Capture the cell that displays the provided text and extract its (X, Y) central coordinate. 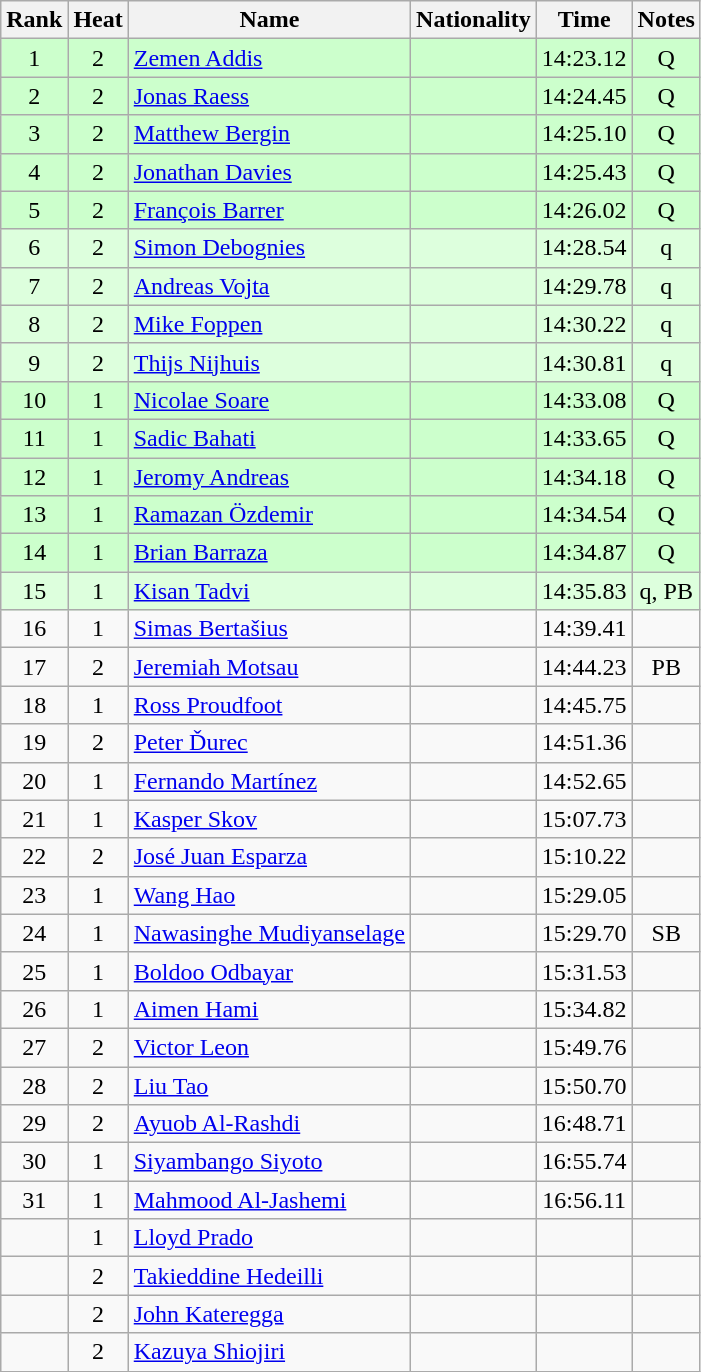
14:35.83 (584, 591)
Kisan Tadvi (269, 591)
Heat (98, 20)
Matthew Bergin (269, 134)
14:30.81 (584, 362)
François Barrer (269, 210)
Takieddine Hedeilli (269, 1276)
Peter Ďurec (269, 743)
15:10.22 (584, 857)
18 (34, 705)
23 (34, 895)
q, PB (666, 591)
4 (34, 172)
7 (34, 286)
22 (34, 857)
SB (666, 933)
14:34.54 (584, 515)
19 (34, 743)
9 (34, 362)
Jeremiah Motsau (269, 667)
Liu Tao (269, 1085)
John Kateregga (269, 1314)
14:45.75 (584, 705)
Name (269, 20)
10 (34, 400)
Jonathan Davies (269, 172)
14:39.41 (584, 629)
15:07.73 (584, 819)
Rank (34, 20)
14 (34, 553)
Ross Proudfoot (269, 705)
25 (34, 971)
27 (34, 1047)
11 (34, 438)
15:50.70 (584, 1085)
16 (34, 629)
14:30.22 (584, 324)
Victor Leon (269, 1047)
Wang Hao (269, 895)
14:33.08 (584, 400)
30 (34, 1162)
15:49.76 (584, 1047)
15:31.53 (584, 971)
Mike Foppen (269, 324)
Simas Bertašius (269, 629)
PB (666, 667)
Brian Barraza (269, 553)
12 (34, 477)
Fernando Martínez (269, 781)
15 (34, 591)
14:29.78 (584, 286)
26 (34, 1009)
17 (34, 667)
15:29.05 (584, 895)
Kasper Skov (269, 819)
14:51.36 (584, 743)
14:34.87 (584, 553)
Thijs Nijhuis (269, 362)
14:25.43 (584, 172)
Aimen Hami (269, 1009)
Jonas Raess (269, 96)
Nicolae Soare (269, 400)
Notes (666, 20)
Siyambango Siyoto (269, 1162)
Ramazan Özdemir (269, 515)
29 (34, 1124)
Zemen Addis (269, 58)
Lloyd Prado (269, 1238)
16:48.71 (584, 1124)
14:44.23 (584, 667)
Kazuya Shiojiri (269, 1352)
14:28.54 (584, 248)
6 (34, 248)
15:34.82 (584, 1009)
28 (34, 1085)
Boldoo Odbayar (269, 971)
14:23.12 (584, 58)
20 (34, 781)
21 (34, 819)
Time (584, 20)
Nationality (474, 20)
14:33.65 (584, 438)
Ayuob Al-Rashdi (269, 1124)
Sadic Bahati (269, 438)
14:52.65 (584, 781)
16:55.74 (584, 1162)
Mahmood Al-Jashemi (269, 1200)
16:56.11 (584, 1200)
José Juan Esparza (269, 857)
14:26.02 (584, 210)
8 (34, 324)
Simon Debognies (269, 248)
14:25.10 (584, 134)
5 (34, 210)
14:24.45 (584, 96)
Jeromy Andreas (269, 477)
Nawasinghe Mudiyanselage (269, 933)
31 (34, 1200)
Andreas Vojta (269, 286)
13 (34, 515)
24 (34, 933)
15:29.70 (584, 933)
3 (34, 134)
14:34.18 (584, 477)
